Detect which cell encompasses the target text, then output its (x, y) center coordinate. 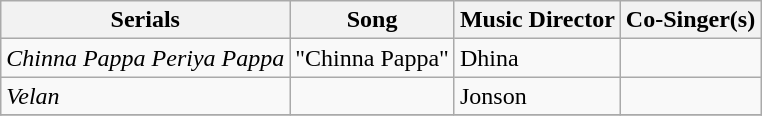
Song (372, 20)
Serials (146, 20)
Velan (146, 96)
Chinna Pappa Periya Pappa (146, 58)
Co-Singer(s) (690, 20)
Music Director (537, 20)
"Chinna Pappa" (372, 58)
Jonson (537, 96)
Dhina (537, 58)
